Capture the cell that displays the provided text and extract its (X, Y) central coordinate. 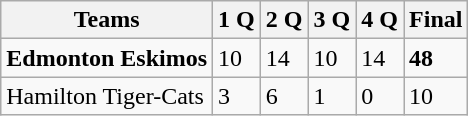
1 Q (237, 20)
Final (436, 20)
0 (380, 96)
48 (436, 58)
3 Q (332, 20)
Hamilton Tiger-Cats (107, 96)
4 Q (380, 20)
3 (237, 96)
1 (332, 96)
6 (284, 96)
2 Q (284, 20)
Edmonton Eskimos (107, 58)
Teams (107, 20)
